Search for the cell housing the specified text and yield its (X, Y) center coordinate. 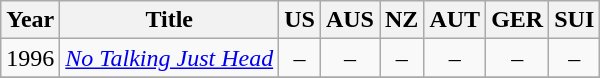
Title (170, 20)
US (300, 20)
AUS (350, 20)
NZ (402, 20)
1996 (30, 58)
No Talking Just Head (170, 58)
SUI (574, 20)
GER (518, 20)
Year (30, 20)
AUT (455, 20)
